Capture the cell that displays the provided text and extract its (x, y) central coordinate. 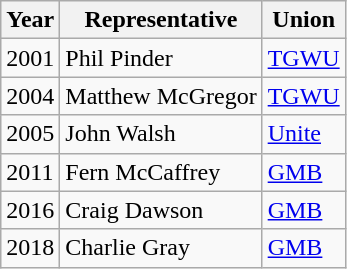
Union (304, 20)
Phil Pinder (161, 58)
2016 (30, 210)
Year (30, 20)
Representative (161, 20)
2001 (30, 58)
Charlie Gray (161, 248)
Matthew McGregor (161, 96)
John Walsh (161, 134)
Unite (304, 134)
2005 (30, 134)
2011 (30, 172)
2004 (30, 96)
2018 (30, 248)
Fern McCaffrey (161, 172)
Craig Dawson (161, 210)
